For the text-containing cell, return its midpoint in (x, y) coordinate format. 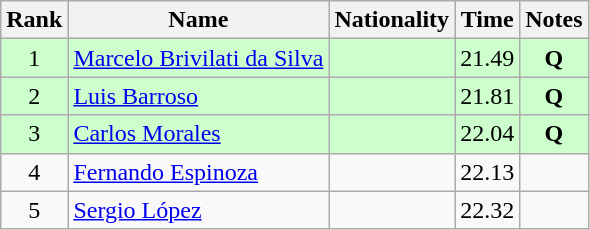
2 (34, 96)
22.04 (488, 134)
Time (488, 20)
Rank (34, 20)
22.32 (488, 210)
5 (34, 210)
22.13 (488, 172)
Luis Barroso (198, 96)
21.81 (488, 96)
Sergio López (198, 210)
3 (34, 134)
Notes (554, 20)
4 (34, 172)
Nationality (392, 20)
Carlos Morales (198, 134)
21.49 (488, 58)
Marcelo Brivilati da Silva (198, 58)
Fernando Espinoza (198, 172)
Name (198, 20)
1 (34, 58)
